From the cell containing the given text, extract its center point as (X, Y) coordinate. 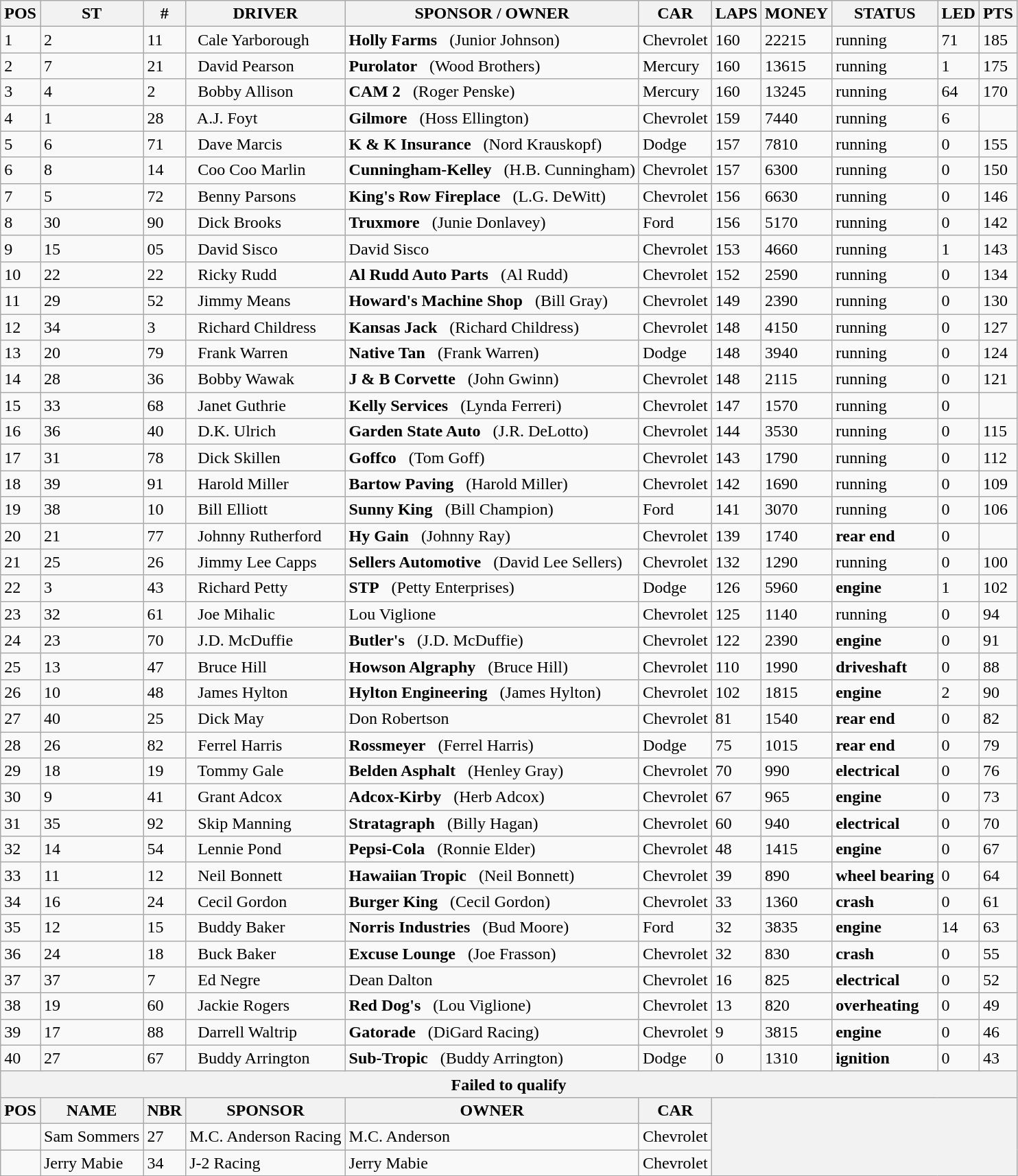
NBR (165, 1110)
141 (736, 510)
Richard Childress (265, 327)
130 (997, 301)
Dick May (265, 718)
132 (736, 562)
150 (997, 170)
Pepsi-Cola (Ronnie Elder) (492, 849)
overheating (885, 1006)
Al Rudd Auto Parts (Al Rudd) (492, 274)
PTS (997, 14)
M.C. Anderson (492, 1136)
5960 (797, 588)
ignition (885, 1058)
1290 (797, 562)
driveshaft (885, 666)
124 (997, 353)
Bruce Hill (265, 666)
5170 (797, 222)
890 (797, 875)
CAM 2 (Roger Penske) (492, 92)
Howard's Machine Shop (Bill Gray) (492, 301)
109 (997, 484)
Goffco (Tom Goff) (492, 458)
1815 (797, 692)
1015 (797, 744)
Ricky Rudd (265, 274)
92 (165, 823)
SPONSOR (265, 1110)
Truxmore (Junie Donlavey) (492, 222)
David Pearson (265, 66)
4660 (797, 248)
1570 (797, 405)
94 (997, 614)
1740 (797, 536)
1690 (797, 484)
Tommy Gale (265, 771)
Rossmeyer (Ferrel Harris) (492, 744)
Buck Baker (265, 954)
41 (165, 797)
NAME (91, 1110)
Hawaiian Tropic (Neil Bonnett) (492, 875)
Coo Coo Marlin (265, 170)
Butler's (J.D. McDuffie) (492, 640)
Kansas Jack (Richard Childress) (492, 327)
Garden State Auto (J.R. DeLotto) (492, 432)
122 (736, 640)
147 (736, 405)
SPONSOR / OWNER (492, 14)
820 (797, 1006)
830 (797, 954)
Hylton Engineering (James Hylton) (492, 692)
3815 (797, 1032)
149 (736, 301)
LED (958, 14)
Burger King (Cecil Gordon) (492, 902)
Lennie Pond (265, 849)
Sam Sommers (91, 1136)
M.C. Anderson Racing (265, 1136)
63 (997, 928)
3070 (797, 510)
STP (Petty Enterprises) (492, 588)
Grant Adcox (265, 797)
Purolator (Wood Brothers) (492, 66)
159 (736, 118)
Don Robertson (492, 718)
54 (165, 849)
144 (736, 432)
MONEY (797, 14)
Hy Gain (Johnny Ray) (492, 536)
127 (997, 327)
Holly Farms (Junior Johnson) (492, 40)
2590 (797, 274)
2115 (797, 379)
185 (997, 40)
Ed Negre (265, 980)
Jimmy Means (265, 301)
Sub-Tropic (Buddy Arrington) (492, 1058)
Harold Miller (265, 484)
Joe Mihalic (265, 614)
Lou Viglione (492, 614)
825 (797, 980)
73 (997, 797)
Benny Parsons (265, 196)
Skip Manning (265, 823)
Darrell Waltrip (265, 1032)
100 (997, 562)
Sellers Automotive (David Lee Sellers) (492, 562)
Ferrel Harris (265, 744)
wheel bearing (885, 875)
Bill Elliott (265, 510)
Dave Marcis (265, 144)
Janet Guthrie (265, 405)
965 (797, 797)
# (165, 14)
ST (91, 14)
7440 (797, 118)
940 (797, 823)
Jackie Rogers (265, 1006)
155 (997, 144)
76 (997, 771)
Bobby Allison (265, 92)
153 (736, 248)
78 (165, 458)
1360 (797, 902)
J & B Corvette (John Gwinn) (492, 379)
3940 (797, 353)
Johnny Rutherford (265, 536)
106 (997, 510)
47 (165, 666)
990 (797, 771)
Adcox-Kirby (Herb Adcox) (492, 797)
Cale Yarborough (265, 40)
115 (997, 432)
68 (165, 405)
72 (165, 196)
05 (165, 248)
77 (165, 536)
Bobby Wawak (265, 379)
1415 (797, 849)
Kelly Services (Lynda Ferreri) (492, 405)
King's Row Fireplace (L.G. DeWitt) (492, 196)
Dick Skillen (265, 458)
112 (997, 458)
Native Tan (Frank Warren) (492, 353)
Gatorade (DiGard Racing) (492, 1032)
A.J. Foyt (265, 118)
175 (997, 66)
Norris Industries (Bud Moore) (492, 928)
146 (997, 196)
4150 (797, 327)
K & K Insurance (Nord Krauskopf) (492, 144)
1540 (797, 718)
125 (736, 614)
Buddy Baker (265, 928)
Jimmy Lee Capps (265, 562)
Stratagraph (Billy Hagan) (492, 823)
STATUS (885, 14)
OWNER (492, 1110)
75 (736, 744)
Dean Dalton (492, 980)
170 (997, 92)
Belden Asphalt (Henley Gray) (492, 771)
22215 (797, 40)
121 (997, 379)
Cecil Gordon (265, 902)
126 (736, 588)
139 (736, 536)
J-2 Racing (265, 1163)
152 (736, 274)
46 (997, 1032)
13245 (797, 92)
13615 (797, 66)
Dick Brooks (265, 222)
134 (997, 274)
Gilmore (Hoss Ellington) (492, 118)
Bartow Paving (Harold Miller) (492, 484)
D.K. Ulrich (265, 432)
Neil Bonnett (265, 875)
3530 (797, 432)
Frank Warren (265, 353)
6300 (797, 170)
Howson Algraphy (Bruce Hill) (492, 666)
1310 (797, 1058)
3835 (797, 928)
Richard Petty (265, 588)
55 (997, 954)
DRIVER (265, 14)
49 (997, 1006)
Excuse Lounge (Joe Frasson) (492, 954)
110 (736, 666)
Buddy Arrington (265, 1058)
1990 (797, 666)
Sunny King (Bill Champion) (492, 510)
LAPS (736, 14)
J.D. McDuffie (265, 640)
James Hylton (265, 692)
6630 (797, 196)
1790 (797, 458)
Failed to qualify (509, 1084)
81 (736, 718)
1140 (797, 614)
Red Dog's (Lou Viglione) (492, 1006)
Cunningham-Kelley (H.B. Cunningham) (492, 170)
7810 (797, 144)
